Provide the (x, y) coordinate of the cell's center where the given text is located.  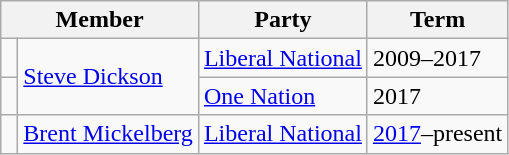
One Nation (282, 96)
2017 (437, 96)
Steve Dickson (108, 77)
Term (437, 20)
Brent Mickelberg (108, 134)
2009–2017 (437, 58)
Party (282, 20)
2017–present (437, 134)
Member (100, 20)
